Output the (x, y) coordinate of the center of the cell containing the given text.  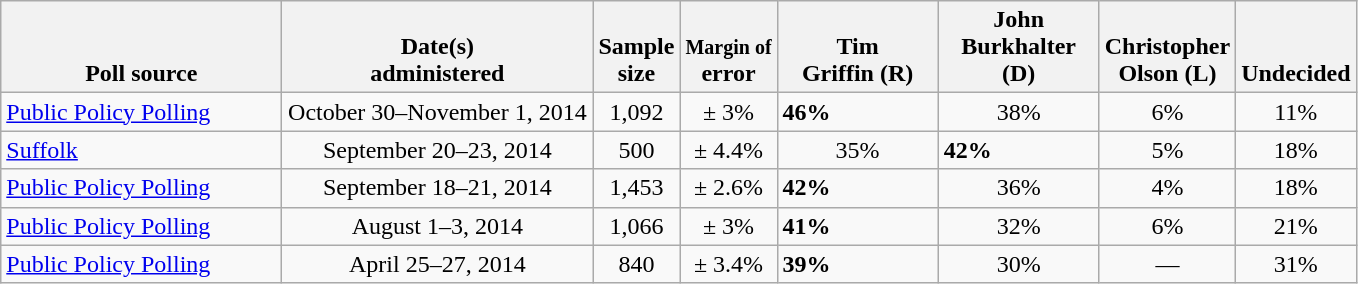
35% (858, 150)
Date(s)administered (438, 47)
October 30–November 1, 2014 (438, 112)
46% (858, 112)
April 25–27, 2014 (438, 264)
JohnBurkhalter (D) (1018, 47)
Poll source (142, 47)
36% (1018, 188)
Margin oferror (728, 47)
Undecided (1296, 47)
± 4.4% (728, 150)
31% (1296, 264)
5% (1167, 150)
± 3.4% (728, 264)
ChristopherOlson (L) (1167, 47)
32% (1018, 226)
30% (1018, 264)
September 18–21, 2014 (438, 188)
± 2.6% (728, 188)
4% (1167, 188)
August 1–3, 2014 (438, 226)
1,092 (636, 112)
TimGriffin (R) (858, 47)
39% (858, 264)
11% (1296, 112)
1,066 (636, 226)
41% (858, 226)
Suffolk (142, 150)
38% (1018, 112)
21% (1296, 226)
840 (636, 264)
— (1167, 264)
500 (636, 150)
September 20–23, 2014 (438, 150)
Samplesize (636, 47)
1,453 (636, 188)
